Provide the (X, Y) coordinate of the cell's center where the given text is located.  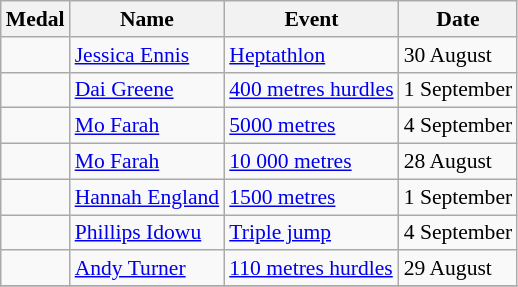
Date (458, 19)
Jessica Ennis (148, 55)
Name (148, 19)
30 August (458, 55)
110 metres hurdles (311, 269)
Andy Turner (148, 269)
28 August (458, 162)
Phillips Idowu (148, 233)
29 August (458, 269)
Event (311, 19)
Medal (36, 19)
1500 metres (311, 197)
Triple jump (311, 233)
400 metres hurdles (311, 90)
Heptathlon (311, 55)
Hannah England (148, 197)
Dai Greene (148, 90)
5000 metres (311, 126)
10 000 metres (311, 162)
